Pinpoint the cell where the given text exists, returning its [X, Y] midpoint coordinate. 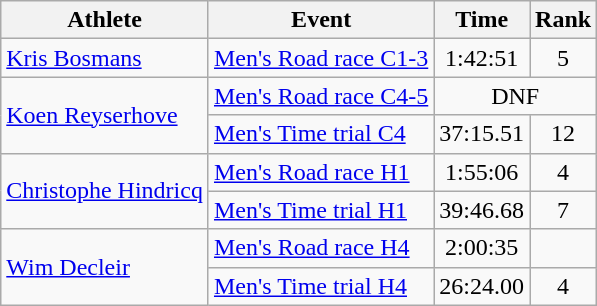
39:46.68 [482, 210]
Men's Time trial H4 [320, 286]
12 [564, 134]
Athlete [105, 20]
Time [482, 20]
Men's Time trial C4 [320, 134]
Men's Time trial H1 [320, 210]
Christophe Hindricq [105, 191]
Men's Road race C4-5 [320, 96]
26:24.00 [482, 286]
Men's Road race H1 [320, 172]
37:15.51 [482, 134]
2:00:35 [482, 248]
1:42:51 [482, 58]
7 [564, 210]
Koen Reyserhove [105, 115]
Kris Bosmans [105, 58]
1:55:06 [482, 172]
Wim Decleir [105, 267]
Men's Road race H4 [320, 248]
Men's Road race C1-3 [320, 58]
5 [564, 58]
DNF [516, 96]
Rank [564, 20]
Event [320, 20]
